Return the [x, y] coordinate for the center point of the cell that contains the specified text.  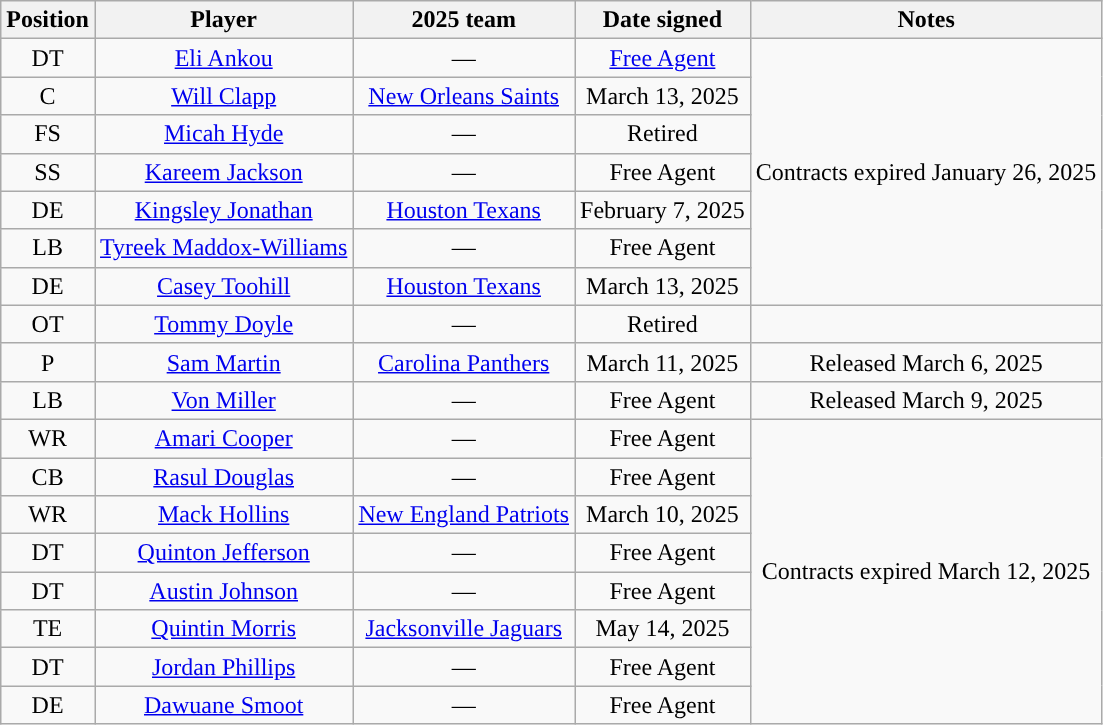
Released March 9, 2025 [926, 400]
Jacksonville Jaguars [464, 629]
Position [48, 20]
Tyreek Maddox-Williams [223, 248]
FS [48, 134]
New England Patriots [464, 515]
Kareem Jackson [223, 172]
Carolina Panthers [464, 362]
Date signed [663, 20]
Jordan Phillips [223, 667]
TE [48, 629]
Sam Martin [223, 362]
Quintin Morris [223, 629]
CB [48, 477]
March 11, 2025 [663, 362]
Von Miller [223, 400]
Notes [926, 20]
Tommy Doyle [223, 324]
Quinton Jefferson [223, 553]
2025 team [464, 20]
OT [48, 324]
Eli Ankou [223, 58]
Dawuane Smoot [223, 705]
February 7, 2025 [663, 210]
P [48, 362]
Mack Hollins [223, 515]
Amari Cooper [223, 438]
Contracts expired January 26, 2025 [926, 172]
Rasul Douglas [223, 477]
March 10, 2025 [663, 515]
Micah Hyde [223, 134]
SS [48, 172]
C [48, 96]
Austin Johnson [223, 591]
Kingsley Jonathan [223, 210]
May 14, 2025 [663, 629]
Casey Toohill [223, 286]
Released March 6, 2025 [926, 362]
Will Clapp [223, 96]
New Orleans Saints [464, 96]
Contracts expired March 12, 2025 [926, 571]
Player [223, 20]
